Determine the (X, Y) coordinate at the center of the cell enclosing the given text.  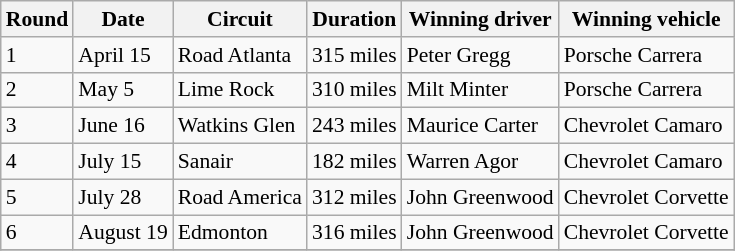
Round (38, 19)
Lime Rock (240, 90)
Winning driver (480, 19)
243 miles (354, 126)
4 (38, 162)
2 (38, 90)
Date (122, 19)
Watkins Glen (240, 126)
Peter Gregg (480, 55)
July 28 (122, 197)
Duration (354, 19)
312 miles (354, 197)
May 5 (122, 90)
Winning vehicle (646, 19)
July 15 (122, 162)
1 (38, 55)
April 15 (122, 55)
5 (38, 197)
182 miles (354, 162)
Road America (240, 197)
Sanair (240, 162)
August 19 (122, 233)
3 (38, 126)
Warren Agor (480, 162)
Milt Minter (480, 90)
315 miles (354, 55)
Edmonton (240, 233)
310 miles (354, 90)
June 16 (122, 126)
Circuit (240, 19)
Maurice Carter (480, 126)
6 (38, 233)
Road Atlanta (240, 55)
316 miles (354, 233)
